Extract the (x, y) coordinate from the center of the cell holding the provided text.  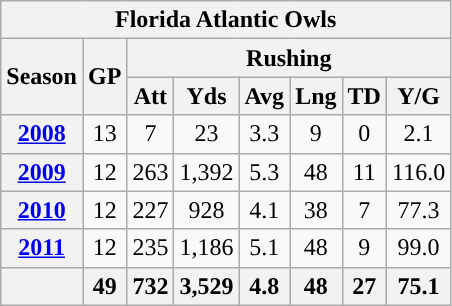
2010 (42, 210)
Rushing (289, 58)
1,392 (206, 172)
Season (42, 77)
2009 (42, 172)
732 (150, 286)
2011 (42, 248)
3.3 (264, 134)
4.8 (264, 286)
11 (364, 172)
99.0 (418, 248)
Yds (206, 96)
2008 (42, 134)
TD (364, 96)
77.3 (418, 210)
0 (364, 134)
27 (364, 286)
5.1 (264, 248)
Y/G (418, 96)
Florida Atlantic Owls (226, 20)
Avg (264, 96)
263 (150, 172)
49 (104, 286)
235 (150, 248)
GP (104, 77)
23 (206, 134)
1,186 (206, 248)
928 (206, 210)
2.1 (418, 134)
75.1 (418, 286)
Lng (316, 96)
227 (150, 210)
13 (104, 134)
5.3 (264, 172)
3,529 (206, 286)
Att (150, 96)
116.0 (418, 172)
38 (316, 210)
4.1 (264, 210)
